Extract the [x, y] coordinate from the center of the cell holding the provided text.  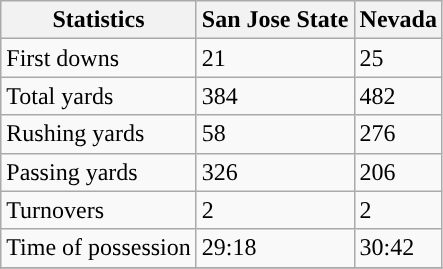
29:18 [275, 248]
First downs [99, 58]
Time of possession [99, 248]
276 [398, 134]
206 [398, 172]
58 [275, 134]
San Jose State [275, 20]
384 [275, 96]
Turnovers [99, 210]
Nevada [398, 20]
25 [398, 58]
21 [275, 58]
30:42 [398, 248]
326 [275, 172]
Rushing yards [99, 134]
Statistics [99, 20]
Passing yards [99, 172]
Total yards [99, 96]
482 [398, 96]
